Output the (x, y) coordinate of the center of the cell containing the given text.  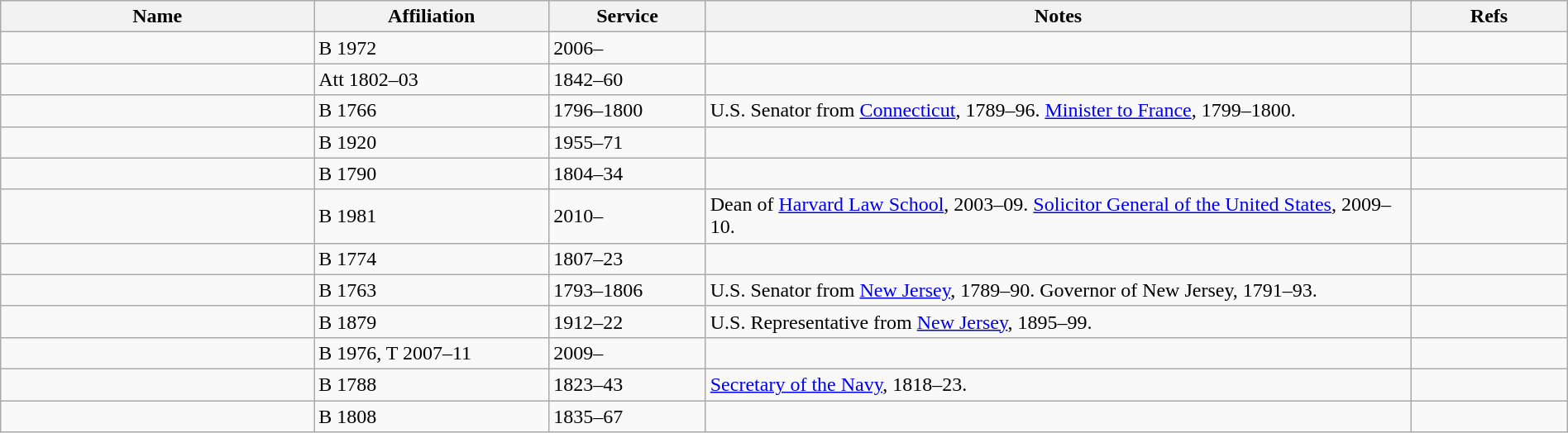
2006– (627, 48)
1796–1800 (627, 111)
Name (157, 17)
1842–60 (627, 79)
B 1790 (432, 174)
Service (627, 17)
B 1920 (432, 142)
U.S. Senator from New Jersey, 1789–90. Governor of New Jersey, 1791–93. (1059, 290)
1955–71 (627, 142)
B 1976, T 2007–11 (432, 353)
B 1972 (432, 48)
B 1808 (432, 416)
Refs (1489, 17)
U.S. Senator from Connecticut, 1789–96. Minister to France, 1799–1800. (1059, 111)
1912–22 (627, 321)
1823–43 (627, 384)
B 1788 (432, 384)
Att 1802–03 (432, 79)
1807–23 (627, 259)
1804–34 (627, 174)
Notes (1059, 17)
1835–67 (627, 416)
2009– (627, 353)
B 1879 (432, 321)
2010– (627, 216)
Affiliation (432, 17)
Dean of Harvard Law School, 2003–09. Solicitor General of the United States, 2009–10. (1059, 216)
B 1981 (432, 216)
Secretary of the Navy, 1818–23. (1059, 384)
1793–1806 (627, 290)
U.S. Representative from New Jersey, 1895–99. (1059, 321)
B 1774 (432, 259)
B 1766 (432, 111)
B 1763 (432, 290)
